Locate the cell with the specified text and output its [x, y] center coordinate. 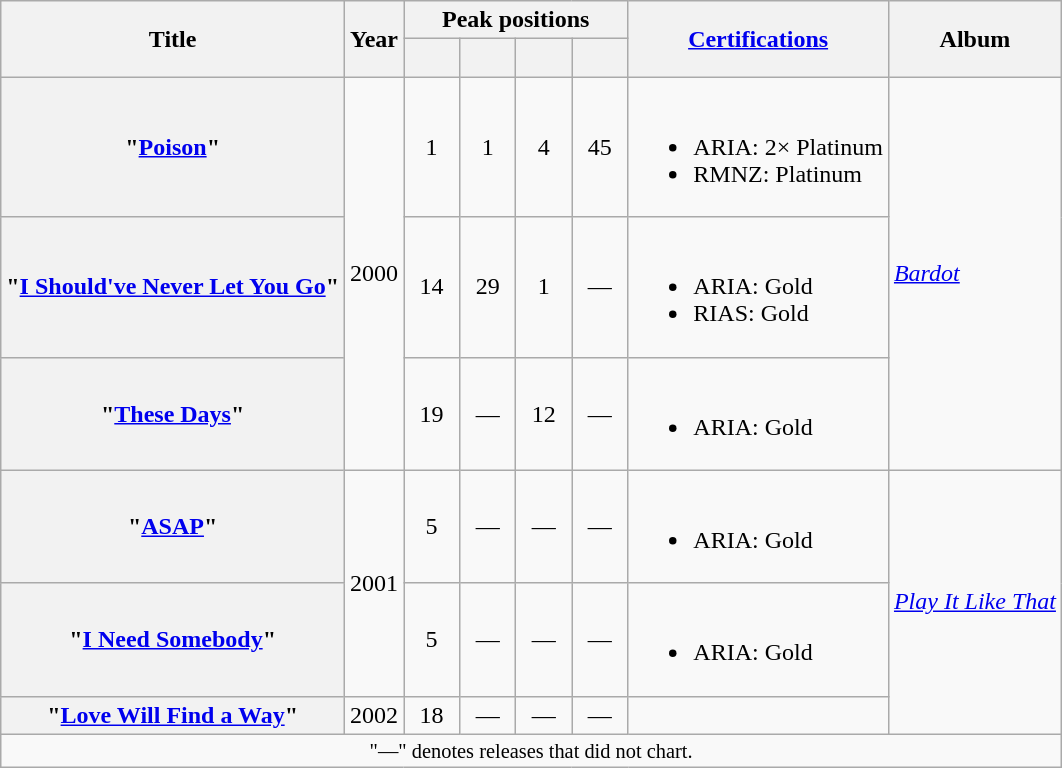
Play It Like That [974, 602]
Bardot [974, 274]
"ASAP" [173, 526]
18 [432, 715]
4 [544, 147]
Certifications [758, 39]
2000 [374, 274]
"Poison" [173, 147]
14 [432, 287]
"I Need Somebody" [173, 640]
ARIA: GoldRIAS: Gold [758, 287]
"Love Will Find a Way" [173, 715]
Year [374, 39]
ARIA: 2× PlatinumRMNZ: Platinum [758, 147]
12 [544, 414]
2002 [374, 715]
19 [432, 414]
Album [974, 39]
Title [173, 39]
Peak positions [516, 20]
45 [600, 147]
"These Days" [173, 414]
2001 [374, 583]
"I Should've Never Let You Go" [173, 287]
29 [488, 287]
"—" denotes releases that did not chart. [532, 751]
